Extract the (X, Y) coordinate from the center of the cell holding the provided text.  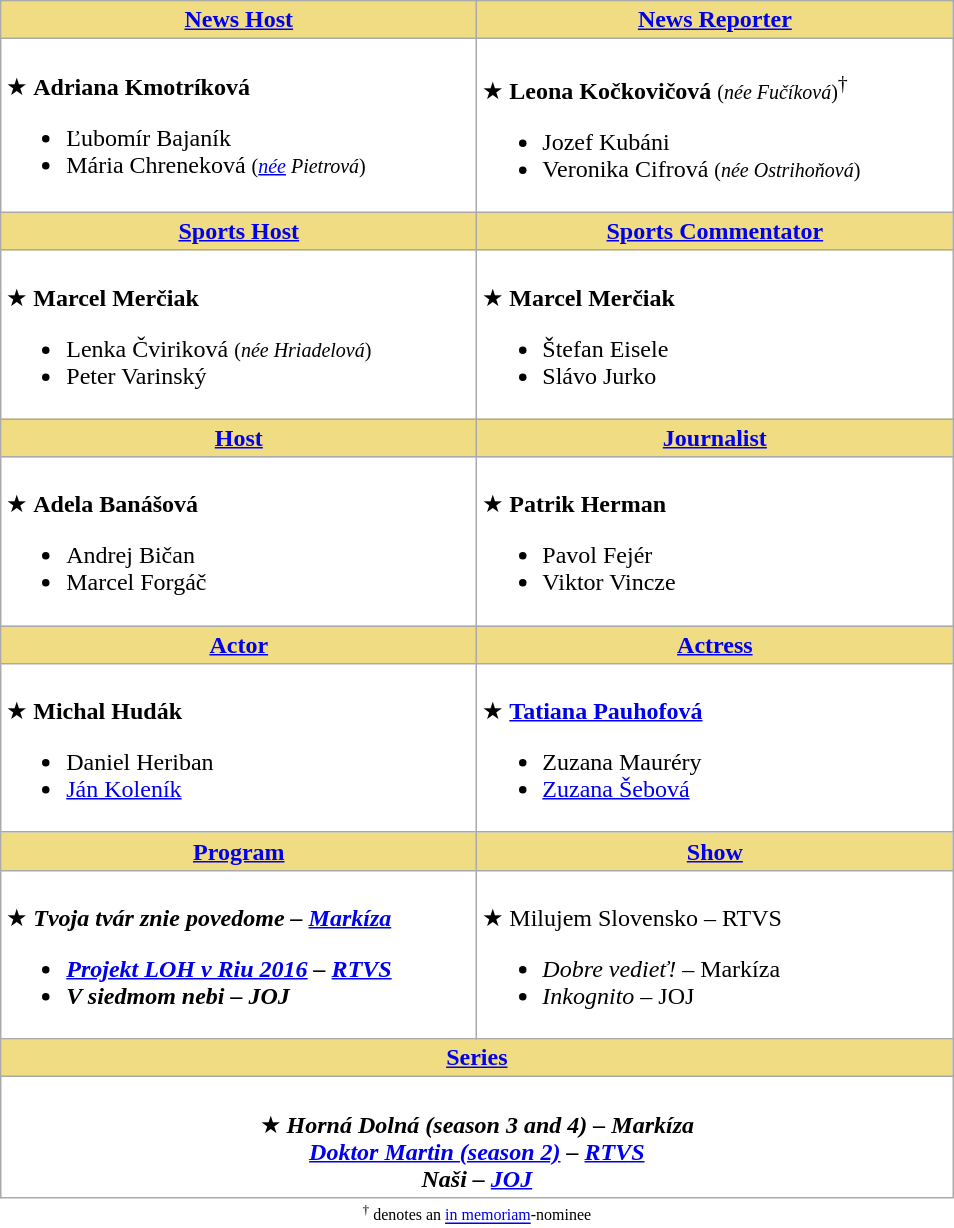
Actor (239, 645)
★ Tvoja tvár znie povedome – MarkízaProjekt LOH v Riu 2016 – RTVSV siedmom nebi – JOJ (239, 954)
Program (239, 851)
Show (715, 851)
News Reporter (715, 20)
Sports Host (239, 231)
★ Adela BanášováAndrej BičanMarcel Forgáč (239, 542)
Host (239, 438)
Sports Commentator (715, 231)
Actress (715, 645)
★ Horná Dolná (season 3 and 4) – Markíza Doktor Martin (season 2) – RTVS Naši – JOJ (477, 1138)
★ Marcel MerčiakŠtefan EiseleSlávo Jurko (715, 334)
News Host (239, 20)
★ Marcel MerčiakLenka Čviriková (née Hriadelová)Peter Varinský (239, 334)
† denotes an in memoriam-nominee (477, 1212)
★ Tatiana PauhofováZuzana MauréryZuzana Šebová (715, 748)
★ Milujem Slovensko – RTVSDobre vedieť! – MarkízaInkognito – JOJ (715, 954)
★ Adriana KmotríkováĽubomír BajaníkMária Chreneková (née Pietrová) (239, 126)
★ Patrik HermanPavol FejérViktor Vincze (715, 542)
★ Michal HudákDaniel HeribanJán Koleník (239, 748)
★ Leona Kočkovičová (née Fučíková)†Jozef KubániVeronika Cifrová (née Ostrihoňová) (715, 126)
Journalist (715, 438)
Series (477, 1058)
